From the cell containing the given text, extract its center point as (x, y) coordinate. 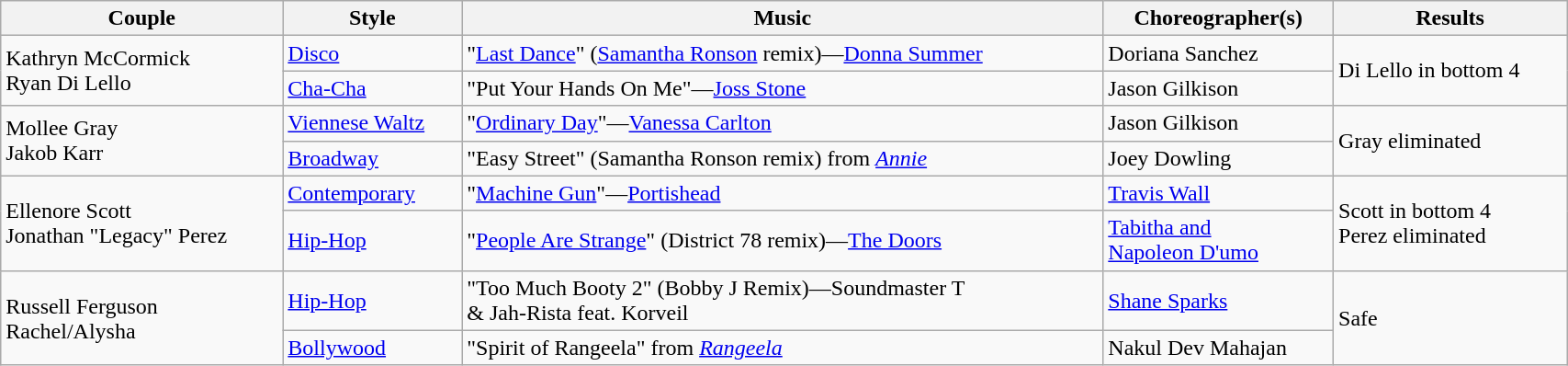
"Ordinary Day"—Vanessa Carlton (783, 123)
Bollywood (373, 348)
"People Are Strange" (District 78 remix)—The Doors (783, 241)
Kathryn McCormickRyan Di Lello (141, 71)
Travis Wall (1218, 193)
Results (1450, 18)
"Too Much Booty 2" (Bobby J Remix)—Soundmaster T& Jah-Rista feat. Korveil (783, 300)
Di Lello in bottom 4 (1450, 71)
Couple (141, 18)
Doriana Sanchez (1218, 53)
Music (783, 18)
Gray eliminated (1450, 141)
"Last Dance" (Samantha Ronson remix)—Donna Summer (783, 53)
Russell FergusonRachel/Alysha (141, 318)
Tabitha andNapoleon D'umo (1218, 241)
"Spirit of Rangeela" from Rangeela (783, 348)
Safe (1450, 318)
Cha-Cha (373, 88)
Ellenore ScottJonathan "Legacy" Perez (141, 223)
Choreographer(s) (1218, 18)
Nakul Dev Mahajan (1218, 348)
Mollee GrayJakob Karr (141, 141)
"Machine Gun"—Portishead (783, 193)
Viennese Waltz (373, 123)
Style (373, 18)
Broadway (373, 158)
Disco (373, 53)
"Easy Street" (Samantha Ronson remix) from Annie (783, 158)
"Put Your Hands On Me"—Joss Stone (783, 88)
Contemporary (373, 193)
Shane Sparks (1218, 300)
Scott in bottom 4Perez eliminated (1450, 223)
Joey Dowling (1218, 158)
